Search for the cell housing the specified text and yield its (x, y) center coordinate. 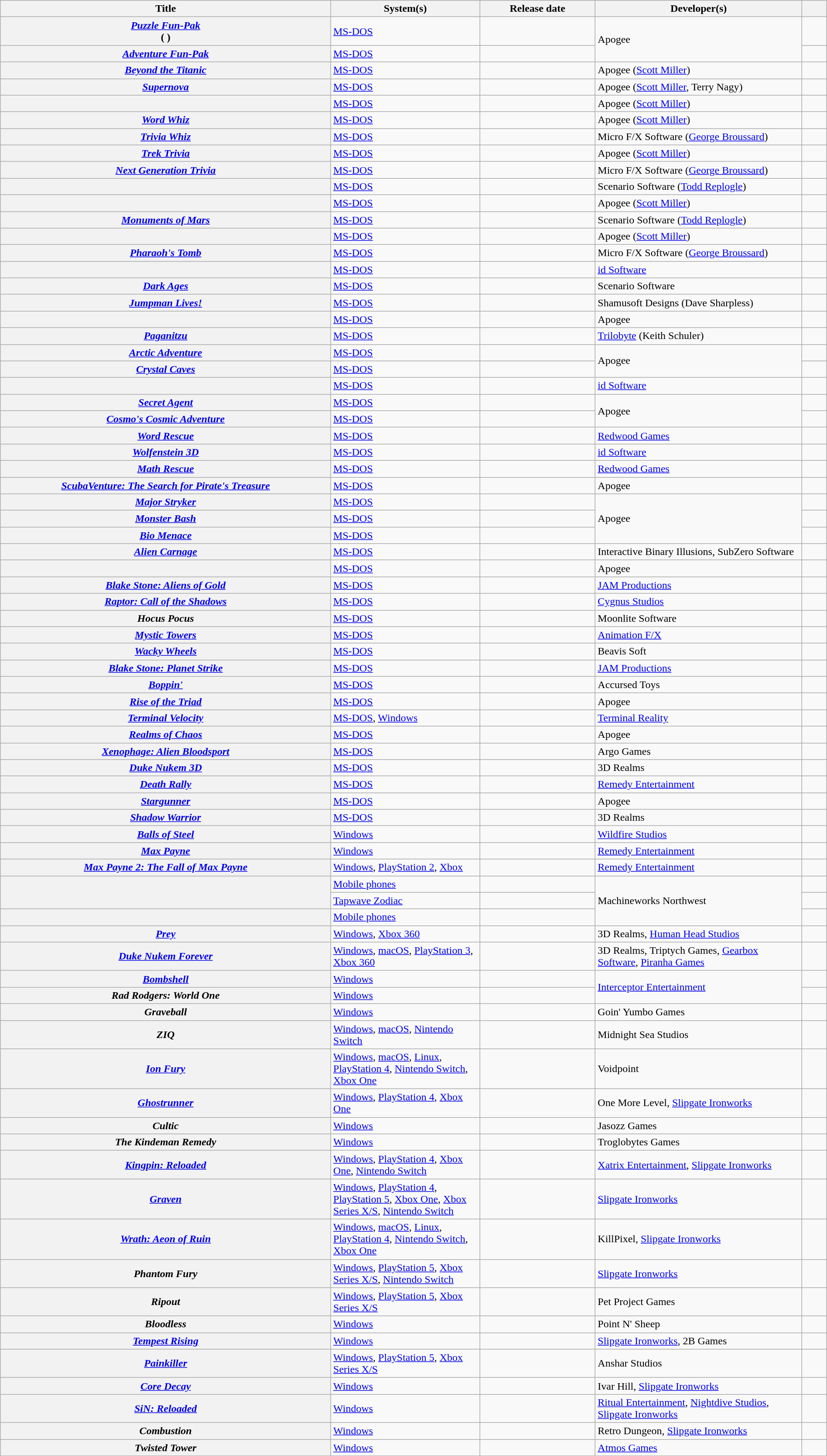
Max Payne (166, 851)
Adventure Fun-Pak (166, 54)
Graveball (166, 1012)
Bloodless (166, 1324)
Tapwave Zodiac (406, 901)
Prey (166, 934)
Supernova (166, 87)
Alien Carnage (166, 552)
Windows, PlayStation 4, Xbox One (406, 1103)
Crystal Caves (166, 369)
Paganitzu (166, 336)
Midnight Sea Studios (699, 1034)
3D Realms, Human Head Studios (699, 934)
Rad Rodgers: World One (166, 995)
Xenophage: Alien Bloodsport (166, 751)
Windows, Xbox 360 (406, 934)
Word Whiz (166, 120)
Xatrix Entertainment, Slipgate Ironworks (699, 1165)
Twisted Tower (166, 1447)
Major Stryker (166, 502)
Ion Fury (166, 1069)
Point N' Sheep (699, 1324)
One More Level, Slipgate Ironworks (699, 1103)
Atmos Games (699, 1447)
Voidpoint (699, 1069)
Jasozz Games (699, 1126)
Monuments of Mars (166, 219)
Windows, PlayStation 5, Xbox Series X/S, Nintendo Switch (406, 1273)
Interceptor Entertainment (699, 987)
Wolfenstein 3D (166, 452)
Argo Games (699, 751)
Kingpin: Reloaded (166, 1165)
ZIQ (166, 1034)
Cosmo's Cosmic Adventure (166, 419)
Puzzle Fun-Pak( ) (166, 31)
ScubaVenture: The Search for Pirate's Treasure (166, 486)
Graven (166, 1199)
Release date (537, 9)
Windows, macOS, Nintendo Switch (406, 1034)
Wacky Wheels (166, 651)
Realms of Chaos (166, 734)
Wrath: Aeon of Ruin (166, 1239)
Dark Ages (166, 286)
Math Rescue (166, 469)
Apogee (Scott Miller, Terry Nagy) (699, 87)
Slipgate Ironworks, 2B Games (699, 1341)
Wildfire Studios (699, 834)
Tempest Rising (166, 1341)
Stargunner (166, 801)
Raptor: Call of the Shadows (166, 602)
Duke Nukem Forever (166, 956)
Accursed Toys (699, 685)
Phantom Fury (166, 1273)
Cultic (166, 1126)
Hocus Pocus (166, 618)
Shamusoft Designs (Dave Sharpless) (699, 303)
Anshar Studios (699, 1363)
Ripout (166, 1302)
Painkiller (166, 1363)
System(s) (406, 9)
Terminal Velocity (166, 718)
Secret Agent (166, 402)
Boppin' (166, 685)
Goin' Yumbo Games (699, 1012)
Animation F/X (699, 635)
Duke Nukem 3D (166, 768)
SiN: Reloaded (166, 1408)
Trilobyte (Keith Schuler) (699, 336)
Balls of Steel (166, 834)
Machineworks Northwest (699, 901)
Title (166, 9)
Windows, macOS, PlayStation 3, Xbox 360 (406, 956)
Moonlite Software (699, 618)
Windows, PlayStation 2, Xbox (406, 867)
Combustion (166, 1431)
Ghostrunner (166, 1103)
Monster Bash (166, 519)
Pharaoh's Tomb (166, 253)
Trivia Whiz (166, 137)
Troglobytes Games (699, 1142)
Blake Stone: Aliens of Gold (166, 585)
Max Payne 2: The Fall of Max Payne (166, 867)
The Kindeman Remedy (166, 1142)
3D Realms, Triptych Games, Gearbox Software, Piranha Games (699, 956)
Blake Stone: Planet Strike (166, 668)
Developer(s) (699, 9)
Terminal Reality (699, 718)
Pet Project Games (699, 1302)
Cygnus Studios (699, 602)
Shadow Warrior (166, 818)
Interactive Binary Illusions, SubZero Software (699, 552)
Bio Menace (166, 535)
KillPixel, Slipgate Ironworks (699, 1239)
Rise of the Triad (166, 701)
Beavis Soft (699, 651)
Word Rescue (166, 435)
Arctic Adventure (166, 353)
Retro Dungeon, Slipgate Ironworks (699, 1431)
Death Rally (166, 785)
Jumpman Lives! (166, 303)
Mystic Towers (166, 635)
Core Decay (166, 1386)
Bombshell (166, 979)
Beyond the Titanic (166, 70)
Windows, PlayStation 4, Xbox One, Nintendo Switch (406, 1165)
Trek Trivia (166, 153)
Scenario Software (699, 286)
Ivar Hill, Slipgate Ironworks (699, 1386)
Next Generation Trivia (166, 170)
MS-DOS, Windows (406, 718)
Windows, PlayStation 4, PlayStation 5, Xbox One, Xbox Series X/S, Nintendo Switch (406, 1199)
Ritual Entertainment, Nightdive Studios, Slipgate Ironworks (699, 1408)
